Extract the (x, y) coordinate from the center of the cell holding the provided text.  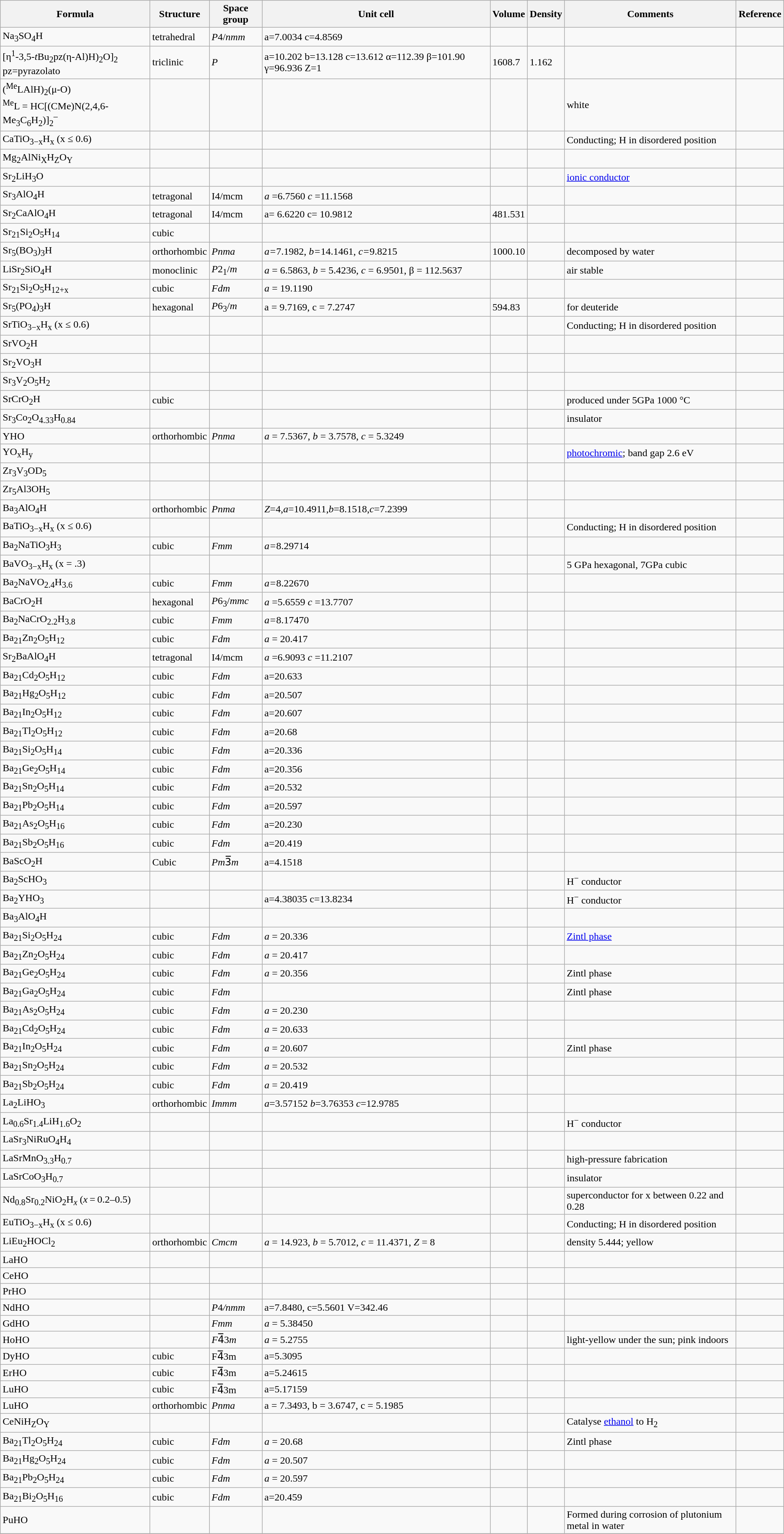
Ba21Si2O5H14 (75, 750)
density 5.444; yellow (650, 1242)
a = 5.2755 (376, 1340)
1000.10 (508, 251)
CeHO (75, 1276)
a= 6.6220 c= 10.9812 (376, 214)
a=5.17159 (376, 1389)
P21/m (236, 270)
La0.6Sr1.4LiH1.6O2 (75, 1122)
Ba21Bi2O5H16 (75, 1497)
a = 20.68 (376, 1441)
SrTiO3−xHx (x ≤ 0.6) (75, 326)
a=7.0034 c=4.8569 (376, 37)
Ba2NaCrO2.2H3.8 (75, 620)
a=20.597 (376, 806)
Ba21Hg2O5H12 (75, 695)
LaSrCoO3H0.7 (75, 1178)
high-pressure fabrication (650, 1159)
Ba21In2O5H12 (75, 713)
Ba21Ge2O5H14 (75, 769)
Ba2ScHO3 (75, 881)
a=20.507 (376, 695)
YOxHy (75, 453)
594.83 (508, 307)
Ba2NaTiO3H3 (75, 546)
Ba21Si2O5H24 (75, 936)
a=20.607 (376, 713)
a=7.1982, b=14.1461, c=9.8215 (376, 251)
Sr2CaAlO4H (75, 214)
Ba21Zn2O5H12 (75, 639)
BaScO2H (75, 862)
Ba21Tl2O5H12 (75, 732)
a = 20.507 (376, 1460)
a =5.6559 c =13.7707 (376, 602)
Pm3̅m (236, 862)
Ba21Sn2O5H14 (75, 788)
a = 20.633 (376, 1029)
monoclinic (180, 270)
a=5.3095 (376, 1356)
Ba2NaVO2.4H3.6 (75, 583)
Cubic (180, 862)
[η1-3,5-tBu2pz(η-Al)H)2O]2 pz=pyrazolato (75, 62)
a = 20.532 (376, 1066)
LiSr2SiO4H (75, 270)
Volume (508, 14)
a =6.7560 c =11.1568 (376, 196)
a =6.9093 c =11.2107 (376, 657)
NdHO (75, 1307)
481.531 (508, 214)
a = 20.356 (376, 974)
light-yellow under the sun; pink indoors (650, 1340)
Nd0.8Sr0.2NiO2Hx (x = 0.2–0.5) (75, 1201)
a=10.202 b=13.128 c=13.612 α=112.39 β=101.90 γ=96.936 Z=1 (376, 62)
a=8.29714 (376, 546)
ionic conductor (650, 177)
Sr3Co2O4.33H0.84 (75, 418)
Density (546, 14)
a=7.8480, c=5.5601 V=342.46 (376, 1307)
triclinic (180, 62)
ErHO (75, 1373)
LaHO (75, 1260)
LaSr3NiRuO4H4 (75, 1141)
a=20.336 (376, 750)
Sr21Si2O5H14 (75, 233)
La2LiHO3 (75, 1103)
a=4.1518 (376, 862)
Ba21Cd2O5H24 (75, 1029)
GdHO (75, 1323)
a = 9.7169, c = 7.2747 (376, 307)
a=5.24615 (376, 1373)
decomposed by water (650, 251)
Zr5Al3OH5 (75, 490)
Ba21Pb2O5H24 (75, 1478)
CeNiHZOY (75, 1423)
a=20.459 (376, 1497)
Sr2VO3H (75, 363)
Sr2LiH3O (75, 177)
Sr3V2O5H2 (75, 382)
P63/m (236, 307)
(MeLAlH)2(μ-O)MeL = HC[(CMe)N(2,4,6-Me3C6H2)]2– (75, 105)
a = 6.5863, b = 5.4236, c = 6.9501, β = 112.5637 (376, 270)
1.162 (546, 62)
Ba21Zn2O5H24 (75, 955)
Comments (650, 14)
tetrahedral (180, 37)
Unit cell (376, 14)
a = 19.1190 (376, 289)
Sr21Si2O5H12+x (75, 289)
Na3SO4H (75, 37)
for deuteride (650, 307)
Ba21Sn2O5H24 (75, 1066)
Ba21Sb2O5H24 (75, 1085)
Ba2YHO3 (75, 899)
SrVO2H (75, 344)
Zr3V3OD5 (75, 472)
Ba21Hg2O5H24 (75, 1460)
BaCrO2H (75, 602)
PrHO (75, 1291)
a = 7.3493, b = 3.6747, c = 5.1985 (376, 1405)
a=20.68 (376, 732)
a=8.22670 (376, 583)
BaTiO3−xHx (x ≤ 0.6) (75, 527)
YHO (75, 436)
Formed during corrosion of plutonium metal in water (650, 1520)
photochromic; band gap 2.6 eV (650, 453)
Sr2BaAlO4H (75, 657)
DyHO (75, 1356)
a=20.356 (376, 769)
a = 20.607 (376, 1048)
EuTiO3−xHx (x ≤ 0.6) (75, 1224)
a=3.57152 b=3.76353 c=12.9785 (376, 1103)
a = 14.923, b = 5.7012, c = 11.4371, Z = 8 (376, 1242)
BaVO3−xHx (x = .3) (75, 565)
Formula (75, 14)
SrCrO2H (75, 400)
a=4.38035 c=13.8234 (376, 899)
Reference (760, 14)
Catalyse ethanol to H2 (650, 1423)
Ba21As2O5H24 (75, 1010)
Ba21Ga2O5H24 (75, 992)
a=20.419 (376, 843)
Mg2AlNiXHZOY (75, 158)
Structure (180, 14)
LiEu2HOCl2 (75, 1242)
a = 20.419 (376, 1085)
a = 20.597 (376, 1478)
P63/mmc (236, 602)
Ba21In2O5H24 (75, 1048)
Space group (236, 14)
a = 20.336 (376, 936)
air stable (650, 270)
Sr3AlO4H (75, 196)
CaTiO3−xHx (x ≤ 0.6) (75, 140)
HoHO (75, 1340)
PuHO (75, 1520)
Ba21Ge2O5H24 (75, 974)
Ba21Sb2O5H16 (75, 843)
Ba21Pb2O5H14 (75, 806)
a = 7.5367, b = 3.7578, c = 5.3249 (376, 436)
a=8.17470 (376, 620)
a=20.532 (376, 788)
a = 5.38450 (376, 1323)
Z=4,a=10.4911,b=8.1518,c=7.2399 (376, 509)
Ba21Tl2O5H24 (75, 1441)
Ba21Cd2O5H12 (75, 676)
Ba21As2O5H16 (75, 825)
Sr5(PO4)3H (75, 307)
a = 20.230 (376, 1010)
white (650, 105)
superconductor for x between 0.22 and 0.28 (650, 1201)
a=20.230 (376, 825)
a=20.633 (376, 676)
1608.7 (508, 62)
Immm (236, 1103)
produced under 5GPa 1000 °C (650, 400)
LaSrMnO3.3H0.7 (75, 1159)
Cmcm (236, 1242)
Sr5(BO3)3H (75, 251)
P (236, 62)
5 GPa hexagonal, 7GPa cubic (650, 565)
